Return [X, Y] of the center of cell containing provided text 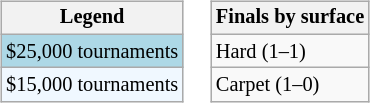
Carpet (1–0) [290, 85]
$15,000 tournaments [92, 85]
Legend [92, 18]
$25,000 tournaments [92, 51]
Hard (1–1) [290, 51]
Finals by surface [290, 18]
